Identify which cell holds the provided text, then report its (x, y) central coordinate. 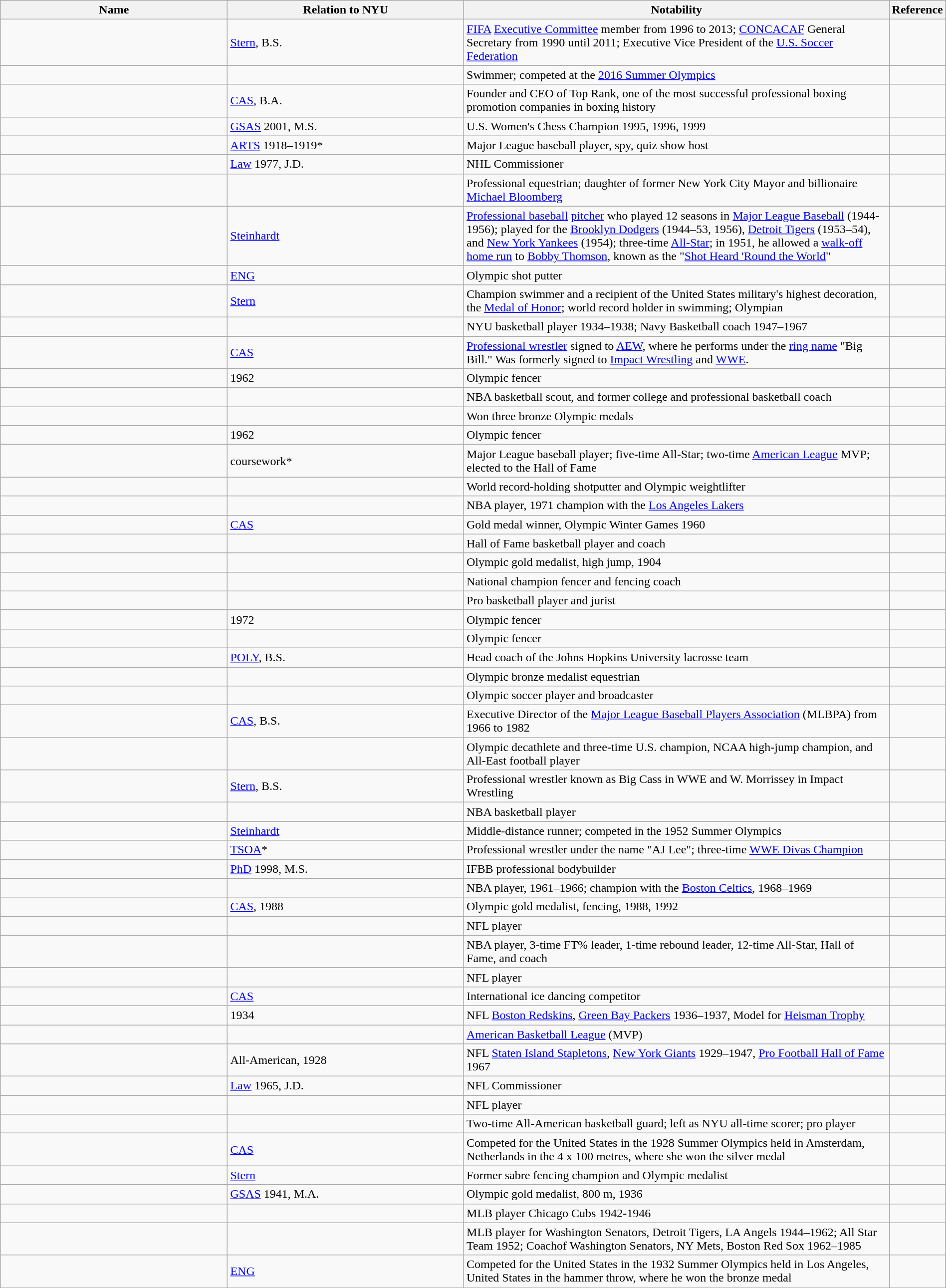
Head coach of the Johns Hopkins University lacrosse team (677, 657)
Hall of Fame basketball player and coach (677, 543)
Professional equestrian; daughter of former New York City Mayor and billionaire Michael Bloomberg (677, 190)
International ice dancing competitor (677, 996)
PhD 1998, M.S. (346, 869)
ARTS 1918–1919* (346, 145)
American Basketball League (MVP) (677, 1034)
Professional wrestler under the name "AJ Lee"; three-time WWE Divas Champion (677, 850)
coursework* (346, 461)
Executive Director of the Major League Baseball Players Association (MLBPA) from 1966 to 1982 (677, 722)
IFBB professional bodybuilder (677, 869)
Olympic gold medalist, 800 m, 1936 (677, 1194)
NFL Commissioner (677, 1086)
Notability (677, 10)
Relation to NYU (346, 10)
Major League baseball player; five-time All-Star; two-time American League MVP; elected to the Hall of Fame (677, 461)
NBA basketball scout, and former college and professional basketball coach (677, 397)
World record-holding shotputter and Olympic weightlifter (677, 487)
Won three bronze Olympic medals (677, 416)
Major League baseball player, spy, quiz show host (677, 145)
NBA player, 1961–1966; champion with the Boston Celtics, 1968–1969 (677, 888)
CAS, 1988 (346, 907)
U.S. Women's Chess Champion 1995, 1996, 1999 (677, 126)
Competed for the United States in the 1932 Summer Olympics held in Los Angeles, United States in the hammer throw, where he won the bronze medal (677, 1272)
Middle-distance runner; competed in the 1952 Summer Olympics (677, 831)
CAS, B.S. (346, 722)
NFL Boston Redskins, Green Bay Packers 1936–1937, Model for Heisman Trophy (677, 1015)
NYU basketball player 1934–1938; Navy Basketball coach 1947–1967 (677, 326)
1972 (346, 619)
Olympic bronze medalist equestrian (677, 676)
NHL Commissioner (677, 164)
Two-time All-American basketball guard; left as NYU all-time scorer; pro player (677, 1124)
Professional wrestler signed to AEW, where he performs under the ring name "Big Bill." Was formerly signed to Impact Wrestling and WWE. (677, 352)
Swimmer; competed at the 2016 Summer Olympics (677, 75)
TSOA* (346, 850)
Olympic shot putter (677, 275)
Pro basketball player and jurist (677, 600)
GSAS 1941, M.A. (346, 1194)
Reference (917, 10)
Champion swimmer and a recipient of the United States military's highest decoration, the Medal of Honor; world record holder in swimming; Olympian (677, 300)
NFL Staten Island Stapletons, New York Giants 1929–1947, Pro Football Hall of Fame 1967 (677, 1060)
Competed for the United States in the 1928 Summer Olympics held in Amsterdam, Netherlands in the 4 x 100 metres, where she won the silver medal (677, 1150)
Name (114, 10)
MLB player Chicago Cubs 1942-1946 (677, 1213)
POLY, B.S. (346, 657)
Professional wrestler known as Big Cass in WWE and W. Morrissey in Impact Wrestling (677, 786)
NBA basketball player (677, 812)
CAS, B.A. (346, 101)
National champion fencer and fencing coach (677, 581)
Olympic decathlete and three-time U.S. champion, NCAA high-jump champion, and All-East football player (677, 754)
NBA player, 3-time FT% leader, 1-time rebound leader, 12-time All-Star, Hall of Fame, and coach (677, 951)
Former sabre fencing champion and Olympic medalist (677, 1175)
Olympic gold medalist, high jump, 1904 (677, 562)
Founder and CEO of Top Rank, one of the most successful professional boxing promotion companies in boxing history (677, 101)
1934 (346, 1015)
Law 1977, J.D. (346, 164)
Law 1965, J.D. (346, 1086)
Gold medal winner, Olympic Winter Games 1960 (677, 524)
Olympic soccer player and broadcaster (677, 696)
All-American, 1928 (346, 1060)
Olympic gold medalist, fencing, 1988, 1992 (677, 907)
NBA player, 1971 champion with the Los Angeles Lakers (677, 506)
GSAS 2001, M.S. (346, 126)
